Determine the [x, y] coordinate at the center of the cell enclosing the given text.  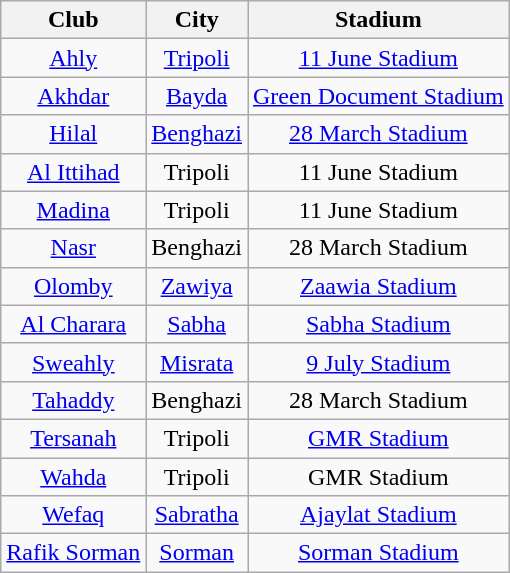
Al Ittihad [74, 172]
Zawiya [197, 286]
Green Document Stadium [379, 96]
Akhdar [74, 96]
Sweahly [74, 362]
Wahda [74, 477]
Hilal [74, 134]
Madina [74, 210]
City [197, 20]
Sorman Stadium [379, 553]
Sabratha [197, 515]
Bayda [197, 96]
Wefaq [74, 515]
Olomby [74, 286]
Sabha [197, 324]
Stadium [379, 20]
Zaawia Stadium [379, 286]
Al Charara [74, 324]
Ahly [74, 58]
Tahaddy [74, 400]
Nasr [74, 248]
Sabha Stadium [379, 324]
Sorman [197, 553]
Club [74, 20]
Rafik Sorman [74, 553]
Tersanah [74, 438]
Ajaylat Stadium [379, 515]
9 July Stadium [379, 362]
Misrata [197, 362]
